Identify which cell holds the provided text, then report its (x, y) central coordinate. 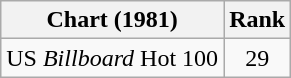
Rank (258, 20)
29 (258, 58)
US Billboard Hot 100 (112, 58)
Chart (1981) (112, 20)
